Scan for the cell matching the given text and deliver its [x, y] coordinate at center. 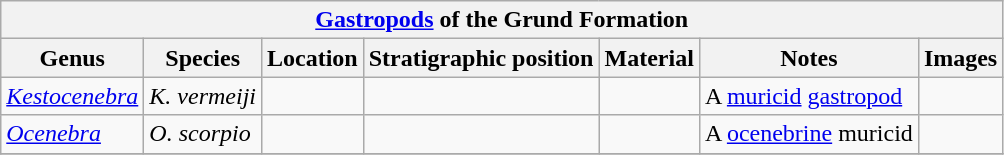
Genus [72, 58]
Species [203, 58]
Location [312, 58]
Ocenebra [72, 134]
Images [960, 58]
A muricid gastropod [808, 96]
Gastropods of the Grund Formation [502, 20]
Notes [808, 58]
O. scorpio [203, 134]
Stratigraphic position [481, 58]
A ocenebrine muricid [808, 134]
Kestocenebra [72, 96]
Material [649, 58]
K. vermeiji [203, 96]
